Detect which cell encompasses the target text, then output its (x, y) center coordinate. 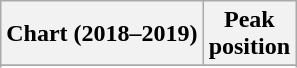
Peakposition (249, 34)
Chart (2018–2019) (102, 34)
